Extract the [x, y] coordinate from the center of the cell holding the provided text.  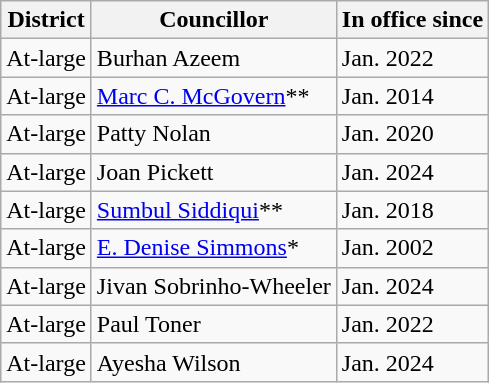
Joan Pickett [214, 172]
Ayesha Wilson [214, 362]
Jivan Sobrinho-Wheeler [214, 286]
Sumbul Siddiqui** [214, 210]
In office since [412, 20]
Jan. 2020 [412, 134]
Marc C. McGovern** [214, 96]
District [46, 20]
Burhan Azeem [214, 58]
Patty Nolan [214, 134]
Jan. 2002 [412, 248]
Paul Toner [214, 324]
Councillor [214, 20]
E. Denise Simmons* [214, 248]
Jan. 2014 [412, 96]
Jan. 2018 [412, 210]
